Return (X, Y) of the center of cell containing provided text 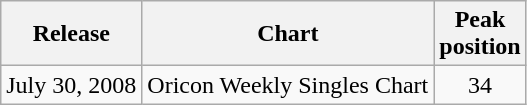
July 30, 2008 (72, 85)
34 (480, 85)
Release (72, 34)
Chart (288, 34)
Oricon Weekly Singles Chart (288, 85)
Peakposition (480, 34)
